Find where the given text appears and provide that cell's center as [x, y] coordinate. 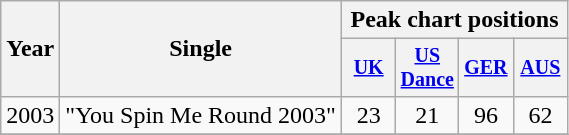
GER [486, 68]
UK [368, 68]
Peak chart positions [454, 20]
US Dance [428, 68]
Single [201, 49]
21 [428, 115]
62 [540, 115]
96 [486, 115]
Year [30, 49]
23 [368, 115]
AUS [540, 68]
2003 [30, 115]
"You Spin Me Round 2003" [201, 115]
